Locate the cell with the specified text and output its [X, Y] center coordinate. 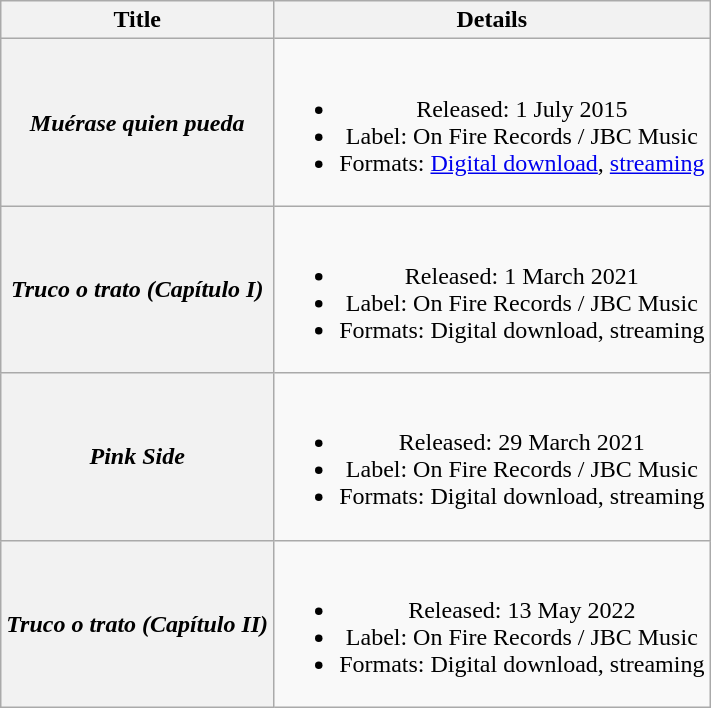
Muérase quien pueda [138, 122]
Released: 1 March 2021Label: On Fire Records / JBC MusicFormats: Digital download, streaming [492, 290]
Released: 1 July 2015Label: On Fire Records / JBC MusicFormats: Digital download, streaming [492, 122]
Pink Side [138, 456]
Truco o trato (Capítulo II) [138, 624]
Released: 29 March 2021Label: On Fire Records / JBC MusicFormats: Digital download, streaming [492, 456]
Released: 13 May 2022Label: On Fire Records / JBC MusicFormats: Digital download, streaming [492, 624]
Truco o trato (Capítulo I) [138, 290]
Details [492, 20]
Title [138, 20]
